Find where the given text appears and provide that cell's center as (X, Y) coordinate. 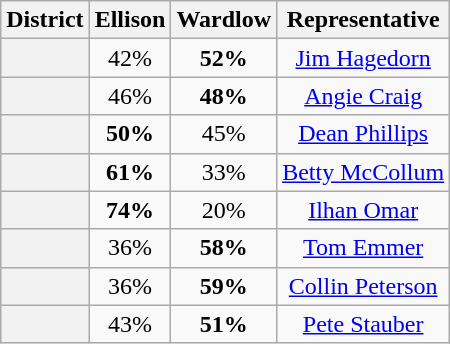
45% (224, 134)
Dean Phillips (364, 134)
50% (130, 134)
Ilhan Omar (364, 210)
43% (130, 324)
46% (130, 96)
Wardlow (224, 20)
59% (224, 286)
42% (130, 58)
52% (224, 58)
33% (224, 172)
District (45, 20)
Pete Stauber (364, 324)
74% (130, 210)
Betty McCollum (364, 172)
61% (130, 172)
51% (224, 324)
Representative (364, 20)
Angie Craig (364, 96)
Jim Hagedorn (364, 58)
Ellison (130, 20)
20% (224, 210)
48% (224, 96)
Tom Emmer (364, 248)
58% (224, 248)
Collin Peterson (364, 286)
